Extract the [x, y] coordinate from the center of the cell holding the provided text.  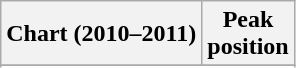
Chart (2010–2011) [102, 34]
Peak position [248, 34]
